Return [x, y] of the center of cell containing provided text 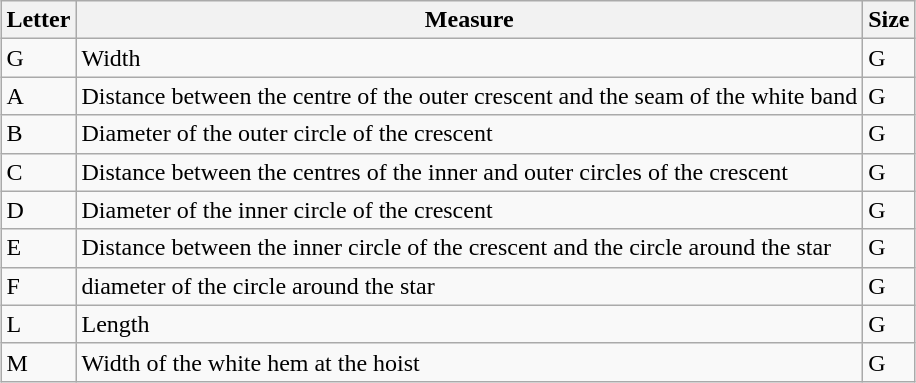
Diameter of the outer circle of the crescent [470, 134]
Width of the white hem at the hoist [470, 362]
M [38, 362]
Size [889, 20]
Distance between the inner circle of the crescent and the circle around the star [470, 248]
Distance between the centres of the inner and outer circles of the crescent [470, 172]
diameter of the circle around the star [470, 286]
Diameter of the inner circle of the crescent [470, 210]
Width [470, 58]
D [38, 210]
E [38, 248]
Distance between the centre of the outer crescent and the seam of the white band [470, 96]
Letter [38, 20]
Measure [470, 20]
A [38, 96]
L [38, 324]
F [38, 286]
C [38, 172]
B [38, 134]
Length [470, 324]
